For the text-containing cell, return its midpoint in (x, y) coordinate format. 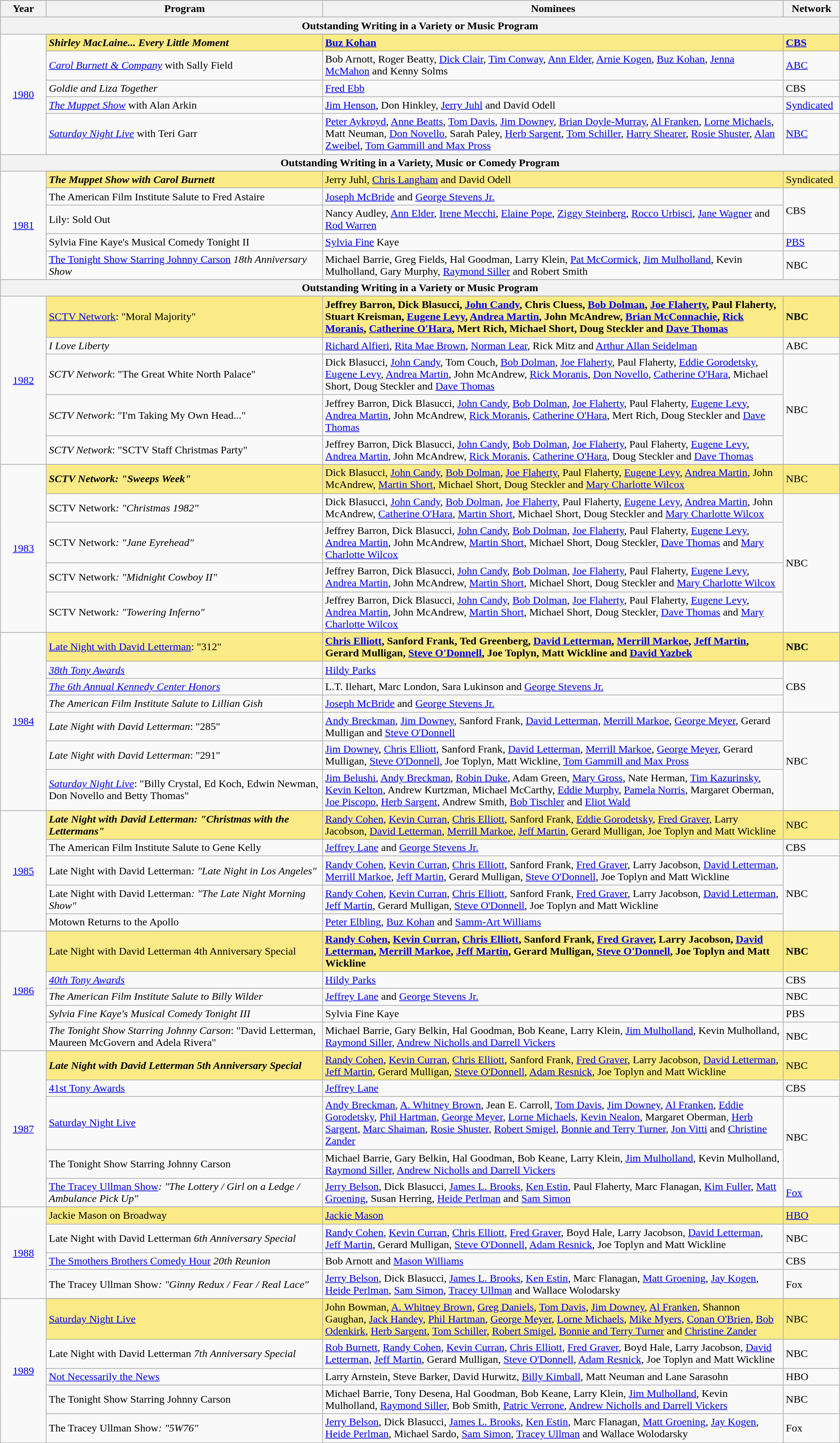
41st Tony Awards (185, 1088)
Jackie Mason (553, 1216)
Bob Arnott, Roger Beatty, Dick Clair, Tim Conway, Ann Elder, Arnie Kogen, Buz Kohan, Jenna McMahon and Kenny Solms (553, 66)
Motown Returns to the Apollo (185, 922)
Not Necessarily the News (185, 1377)
Fred Ebb (553, 88)
The American Film Institute Salute to Fred Astaire (185, 196)
Outstanding Writing in a Variety, Music or Comedy Program (420, 163)
1987 (23, 1129)
Lily: Sold Out (185, 219)
SCTV Network: "Jane Eyrehead" (185, 542)
Jim Henson, Don Hinkley, Jerry Juhl and David Odell (553, 105)
The Tonight Show Starring Johnny Carson 18th Anniversary Show (185, 265)
Richard Alfieri, Rita Mae Brown, Norman Lear, Rick Mitz and Arthur Allan Seidelman (553, 346)
I Love Liberty (185, 346)
Late Night with David Letterman: "Late Night in Los Angeles" (185, 870)
The American Film Institute Salute to Gene Kelly (185, 848)
1980 (23, 94)
Late Night with David Letterman: "Christmas with the Lettermans" (185, 825)
Bob Arnott and Mason Williams (553, 1261)
The Muppet Show with Alan Arkin (185, 105)
Year (23, 9)
1982 (23, 380)
SCTV Network: "Towering Inferno" (185, 612)
Peter Elbling, Buz Kohan and Samm-Art Williams (553, 922)
1989 (23, 1370)
1985 (23, 870)
Network (812, 9)
SCTV Network: "Christmas 1982" (185, 508)
SCTV Network: "The Great White North Palace" (185, 374)
38th Tony Awards (185, 670)
Nominees (553, 9)
The 6th Annual Kennedy Center Honors (185, 686)
The American Film Institute Salute to Billy Wilder (185, 997)
SCTV Network: "Sweeps Week" (185, 479)
Michael Barrie, Greg Fields, Hal Goodman, Larry Klein, Pat McCormick, Jim Mulholland, Kevin Mulholland, Gary Murphy, Raymond Siller and Robert Smith (553, 265)
Late Night with David Letterman: "The Late Night Morning Show" (185, 900)
Late Night with David Letterman 6th Anniversary Special (185, 1238)
Shirley MacLaine... Every Little Moment (185, 43)
The Smothers Brothers Comedy Hour 20th Reunion (185, 1261)
Sylvia Fine Kaye's Musical Comedy Tonight II (185, 242)
Late Night with David Letterman 4th Anniversary Special (185, 951)
1981 (23, 225)
1984 (23, 721)
The Tracey Ullman Show: "5W76" (185, 1428)
Sylvia Fine Kaye's Musical Comedy Tonight III (185, 1014)
Late Night with David Letterman: "291" (185, 755)
Carol Burnett & Company with Sally Field (185, 66)
40th Tony Awards (185, 980)
Jerry Juhl, Chris Langham and David Odell (553, 179)
Late Night with David Letterman 5th Anniversary Special (185, 1065)
1983 (23, 549)
Nancy Audley, Ann Elder, Irene Mecchi, Elaine Pope, Ziggy Steinberg, Rocco Urbisci, Jane Wagner and Rod Warren (553, 219)
SCTV Network: "SCTV Staff Christmas Party" (185, 450)
The American Film Institute Salute to Lillian Gish (185, 703)
SCTV Network: "Moral Majority" (185, 317)
Buz Kohan (553, 43)
1988 (23, 1253)
The Tracey Ullman Show: "The Lottery / Girl on a Ledge / Ambulance Pick Up" (185, 1193)
Late Night with David Letterman 7th Anniversary Special (185, 1353)
The Muppet Show with Carol Burnett (185, 179)
Late Night with David Letterman: "312" (185, 647)
L.T. Ilehart, Marc London, Sara Lukinson and George Stevens Jr. (553, 686)
1986 (23, 991)
Goldie and Liza Together (185, 88)
Larry Arnstein, Steve Barker, David Hurwitz, Billy Kimball, Matt Neuman and Lane Sarasohn (553, 1377)
SCTV Network: "I'm Taking My Own Head..." (185, 415)
The Tracey Ullman Show: "Ginny Redux / Fear / Real Lace" (185, 1284)
Saturday Night Live: "Billy Crystal, Ed Koch, Edwin Newman, Don Novello and Betty Thomas" (185, 790)
Saturday Night Live with Teri Garr (185, 134)
Jackie Mason on Broadway (185, 1216)
Andy Breckman, Jim Downey, Sanford Frank, David Letterman, Merrill Markoe, George Meyer, Gerard Mulligan and Steve O'Donnell (553, 726)
Late Night with David Letterman: "285" (185, 726)
The Tonight Show Starring Johnny Carson: "David Letterman, Maureen McGovern and Adela Rivera" (185, 1036)
Jeffrey Lane (553, 1088)
SCTV Network: "Midnight Cowboy II" (185, 577)
Program (185, 9)
